Locate the cell with the specified text and output its (x, y) center coordinate. 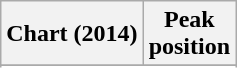
Chart (2014) (72, 34)
Peakposition (189, 34)
